Search for the cell housing the specified text and yield its (X, Y) center coordinate. 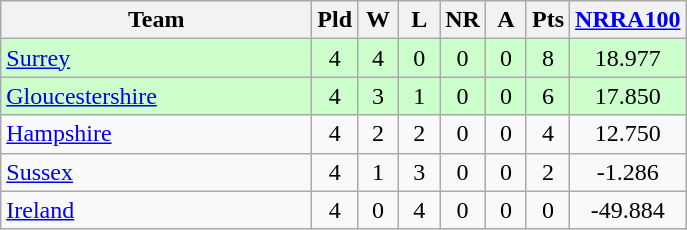
12.750 (628, 134)
L (420, 20)
Pts (548, 20)
Hampshire (156, 134)
-1.286 (628, 172)
A (506, 20)
18.977 (628, 58)
W (378, 20)
Surrey (156, 58)
17.850 (628, 96)
Team (156, 20)
Pld (335, 20)
NRRA100 (628, 20)
Sussex (156, 172)
Ireland (156, 210)
NR (463, 20)
Gloucestershire (156, 96)
-49.884 (628, 210)
8 (548, 58)
6 (548, 96)
